Provide the (X, Y) coordinate of the cell's center where the given text is located.  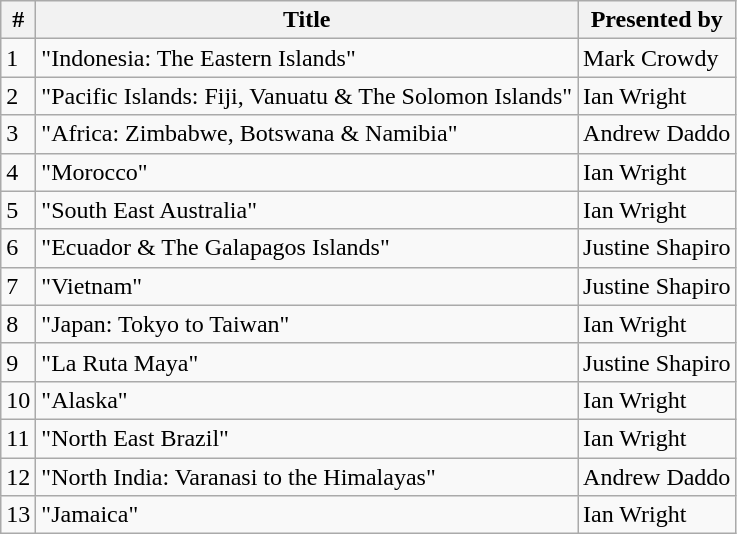
1 (18, 58)
"Alaska" (307, 400)
"Morocco" (307, 172)
Presented by (657, 20)
13 (18, 515)
5 (18, 210)
2 (18, 96)
11 (18, 438)
9 (18, 362)
"Vietnam" (307, 286)
4 (18, 172)
# (18, 20)
"North India: Varanasi to the Himalayas" (307, 477)
6 (18, 248)
3 (18, 134)
"Africa: Zimbabwe, Botswana & Namibia" (307, 134)
"South East Australia" (307, 210)
"North East Brazil" (307, 438)
Mark Crowdy (657, 58)
8 (18, 324)
7 (18, 286)
"Jamaica" (307, 515)
"La Ruta Maya" (307, 362)
Title (307, 20)
"Ecuador & The Galapagos Islands" (307, 248)
"Indonesia: The Eastern Islands" (307, 58)
12 (18, 477)
10 (18, 400)
"Pacific Islands: Fiji, Vanuatu & The Solomon Islands" (307, 96)
"Japan: Tokyo to Taiwan" (307, 324)
